Extract the (x, y) coordinate from the center of the cell holding the provided text.  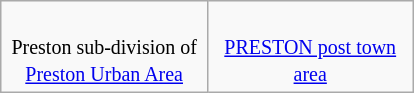
Preston sub-division of Preston Urban Area (104, 47)
PRESTON post town area (310, 47)
